Provide the (x, y) coordinate of the cell's center where the given text is located.  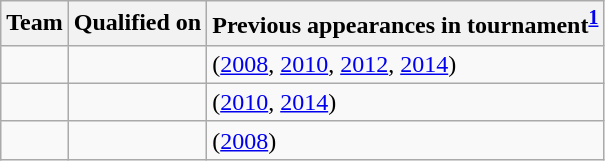
Previous appearances in tournament1 (406, 24)
Qualified on (137, 24)
(2008) (406, 140)
Team (35, 24)
(2010, 2014) (406, 102)
(2008, 2010, 2012, 2014) (406, 64)
